Pinpoint the cell where the given text exists, returning its [X, Y] midpoint coordinate. 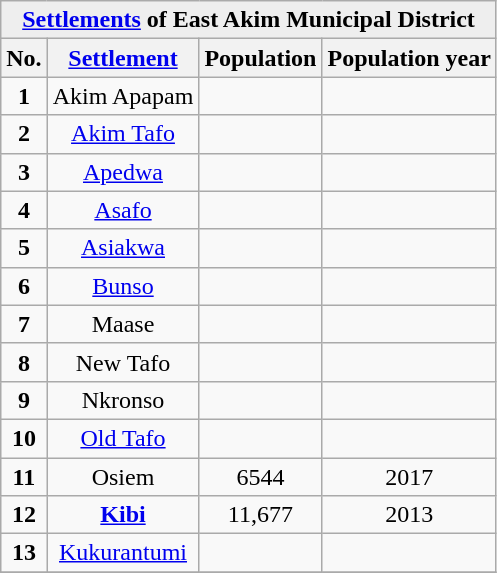
6544 [260, 477]
13 [24, 553]
Akim Tafo [123, 134]
1 [24, 96]
Akim Apapam [123, 96]
4 [24, 210]
Settlement [123, 58]
Kukurantumi [123, 553]
2013 [409, 515]
12 [24, 515]
Osiem [123, 477]
8 [24, 362]
3 [24, 172]
Apedwa [123, 172]
Nkronso [123, 400]
2 [24, 134]
6 [24, 286]
7 [24, 324]
9 [24, 400]
Maase [123, 324]
2017 [409, 477]
Asafo [123, 210]
Old Tafo [123, 438]
New Tafo [123, 362]
5 [24, 248]
No. [24, 58]
Population year [409, 58]
Population [260, 58]
Bunso [123, 286]
11 [24, 477]
10 [24, 438]
Asiakwa [123, 248]
11,677 [260, 515]
Settlements of East Akim Municipal District [249, 20]
Kibi [123, 515]
